Search for the cell housing the specified text and yield its [X, Y] center coordinate. 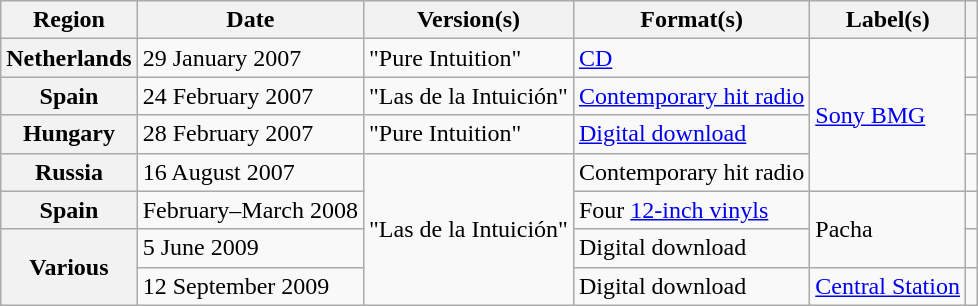
Various [69, 267]
24 February 2007 [250, 96]
12 September 2009 [250, 286]
Date [250, 20]
Region [69, 20]
Label(s) [888, 20]
29 January 2007 [250, 58]
Netherlands [69, 58]
February–March 2008 [250, 210]
28 February 2007 [250, 134]
5 June 2009 [250, 248]
Version(s) [468, 20]
Pacha [888, 229]
Russia [69, 172]
Four 12-inch vinyls [691, 210]
Sony BMG [888, 115]
CD [691, 58]
Format(s) [691, 20]
Central Station [888, 286]
Hungary [69, 134]
16 August 2007 [250, 172]
